From the cell containing the given text, extract its center point as (x, y) coordinate. 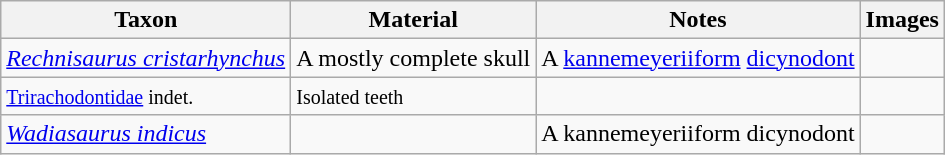
Taxon (146, 20)
Wadiasaurus indicus (146, 134)
Isolated teeth (414, 96)
A mostly complete skull (414, 58)
Notes (698, 20)
Images (902, 20)
Material (414, 20)
Rechnisaurus cristarhynchus (146, 58)
Trirachodontidae indet. (146, 96)
